Capture the cell that displays the provided text and extract its (X, Y) central coordinate. 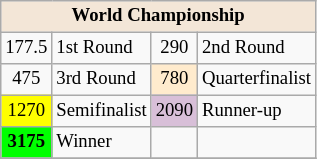
290 (174, 48)
2090 (174, 112)
3175 (26, 142)
Semifinalist (102, 112)
1270 (26, 112)
3rd Round (102, 80)
Runner-up (257, 112)
780 (174, 80)
2nd Round (257, 48)
Winner (102, 142)
177.5 (26, 48)
1st Round (102, 48)
World Championship (158, 16)
475 (26, 80)
Quarterfinalist (257, 80)
